Identify which cell holds the provided text, then report its (x, y) central coordinate. 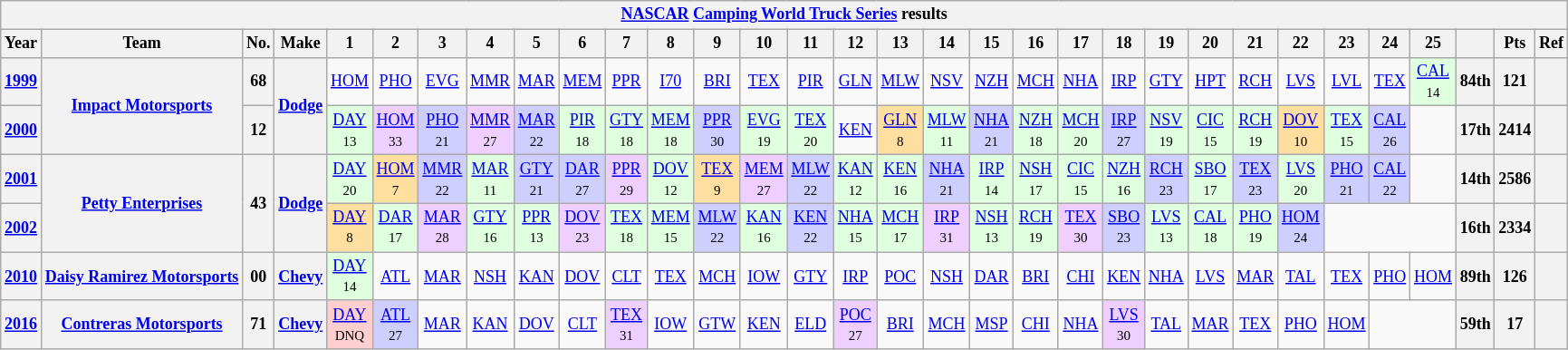
89th (1475, 277)
NSH17 (1035, 179)
22 (1301, 44)
2 (395, 44)
Ref (1552, 44)
13 (900, 44)
MMR22 (442, 179)
PPR30 (717, 131)
NZH (992, 82)
PIR18 (582, 131)
IRP31 (946, 228)
MCH20 (1081, 131)
LVS13 (1166, 228)
2000 (22, 131)
HOM33 (395, 131)
14 (946, 44)
2586 (1515, 179)
9 (717, 44)
MAR11 (491, 179)
KAN12 (855, 179)
7 (627, 44)
MAR22 (536, 131)
DAY20 (350, 179)
2002 (22, 228)
ATL27 (395, 325)
CAL22 (1390, 179)
Impact Motorsports (141, 105)
Petty Enterprises (141, 203)
TEX15 (1346, 131)
GTY18 (627, 131)
84th (1475, 82)
TEX30 (1081, 228)
HOM7 (395, 179)
TEX23 (1255, 179)
16th (1475, 228)
MEM15 (670, 228)
24 (1390, 44)
DAR27 (582, 179)
EVG19 (764, 131)
KEN22 (810, 228)
SBO17 (1210, 179)
LVL (1346, 82)
IRP27 (1124, 131)
10 (764, 44)
18 (1124, 44)
PPR13 (536, 228)
DAR (992, 277)
15 (992, 44)
NZH16 (1124, 179)
17th (1475, 131)
CAL26 (1390, 131)
PHO19 (1255, 228)
DAY13 (350, 131)
126 (1515, 277)
Team (141, 44)
TEX31 (627, 325)
DOV12 (670, 179)
ELD (810, 325)
PPR (627, 82)
TEX9 (717, 179)
MAR28 (442, 228)
21 (1255, 44)
00 (259, 277)
25 (1433, 44)
71 (259, 325)
LVS30 (1124, 325)
No. (259, 44)
NHA15 (855, 228)
RCH23 (1166, 179)
2010 (22, 277)
GTW (717, 325)
16 (1035, 44)
Year (22, 44)
CAL18 (1210, 228)
121 (1515, 82)
DAY8 (350, 228)
ATL (395, 277)
GTY16 (491, 228)
HPT (1210, 82)
NSV19 (1166, 131)
MLW (900, 82)
I70 (670, 82)
14th (1475, 179)
DOV10 (1301, 131)
Pts (1515, 44)
CAL14 (1433, 82)
KAN16 (764, 228)
PPR29 (627, 179)
DAY14 (350, 277)
DAR17 (395, 228)
RCH (1255, 82)
8 (670, 44)
MEM (582, 82)
HOM24 (1301, 228)
MMR (491, 82)
NASCAR Camping World Truck Series results (784, 15)
43 (259, 203)
MCH17 (900, 228)
TEX20 (810, 131)
DOV23 (582, 228)
MEM18 (670, 131)
TEX18 (627, 228)
MMR27 (491, 131)
NSV (946, 82)
3 (442, 44)
2001 (22, 179)
POC (900, 277)
MLW11 (946, 131)
59th (1475, 325)
5 (536, 44)
MSP (992, 325)
DAYDNQ (350, 325)
1999 (22, 82)
Daisy Ramirez Motorsports (141, 277)
68 (259, 82)
NZH18 (1035, 131)
IRP14 (992, 179)
PIR (810, 82)
MEM27 (764, 179)
LVS20 (1301, 179)
1 (350, 44)
GLN8 (900, 131)
NSH13 (992, 228)
GLN (855, 82)
23 (1346, 44)
2334 (1515, 228)
Make (301, 44)
POC27 (855, 325)
11 (810, 44)
20 (1210, 44)
KEN16 (900, 179)
2414 (1515, 131)
6 (582, 44)
Contreras Motorsports (141, 325)
GTY21 (536, 179)
19 (1166, 44)
4 (491, 44)
EVG (442, 82)
2016 (22, 325)
SBO23 (1124, 228)
